Output the (X, Y) coordinate of the center of the cell containing the given text.  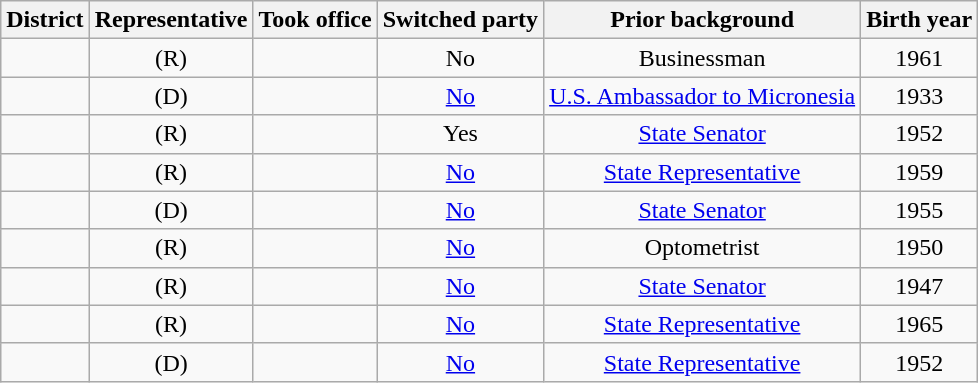
Representative (171, 20)
Prior background (702, 20)
Businessman (702, 58)
1955 (920, 210)
Yes (460, 134)
1933 (920, 96)
Birth year (920, 20)
1947 (920, 286)
1950 (920, 248)
Optometrist (702, 248)
U.S. Ambassador to Micronesia (702, 96)
District (45, 20)
Took office (315, 20)
1959 (920, 172)
1965 (920, 324)
Switched party (460, 20)
1961 (920, 58)
